From the cell containing the given text, extract its center point as (x, y) coordinate. 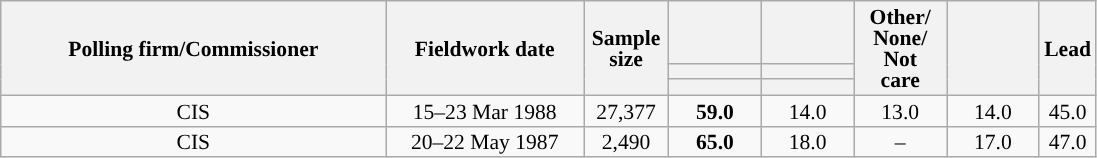
17.0 (992, 142)
65.0 (716, 142)
Polling firm/Commissioner (194, 48)
Other/None/Notcare (900, 48)
Sample size (626, 48)
47.0 (1068, 142)
13.0 (900, 110)
45.0 (1068, 110)
Fieldwork date (485, 48)
27,377 (626, 110)
Lead (1068, 48)
– (900, 142)
20–22 May 1987 (485, 142)
15–23 Mar 1988 (485, 110)
2,490 (626, 142)
18.0 (808, 142)
59.0 (716, 110)
